Return the [X, Y] coordinate for the center point of the cell that contains the specified text.  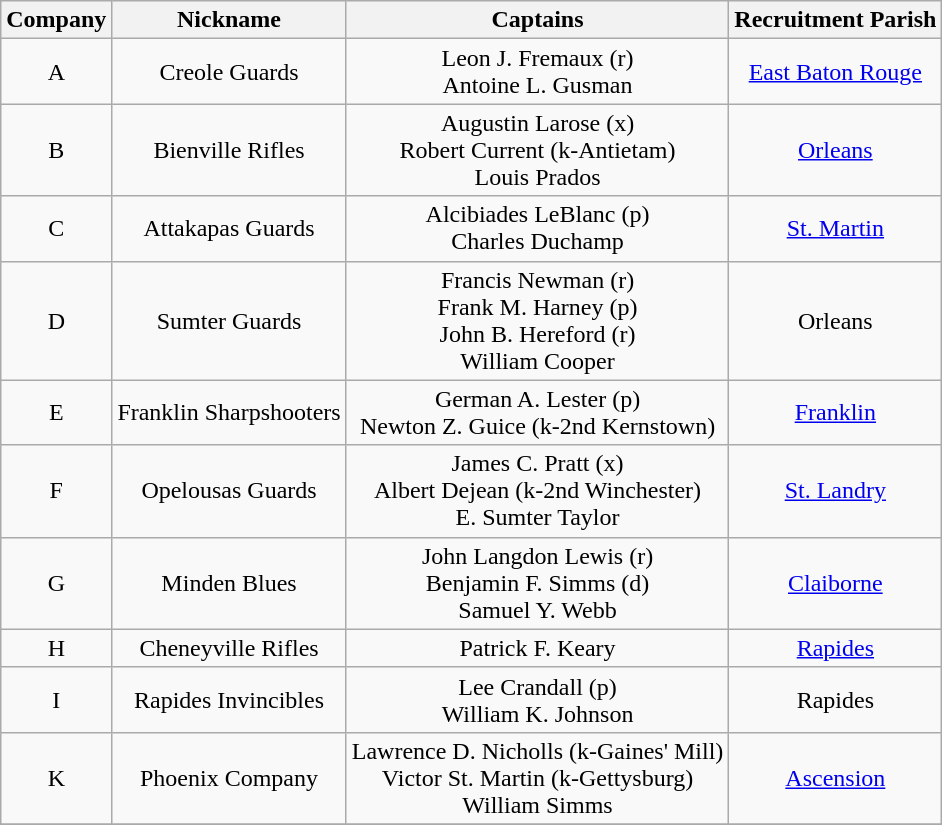
Creole Guards [229, 72]
I [56, 700]
Claiborne [836, 583]
Attakapas Guards [229, 228]
Captains [538, 20]
Francis Newman (r)Frank M. Harney (p)John B. Hereford (r)William Cooper [538, 320]
German A. Lester (p)Newton Z. Guice (k-2nd Kernstown) [538, 412]
John Langdon Lewis (r)Benjamin F. Simms (d)Samuel Y. Webb [538, 583]
St. Martin [836, 228]
Minden Blues [229, 583]
Alcibiades LeBlanc (p)Charles Duchamp [538, 228]
B [56, 150]
Phoenix Company [229, 778]
Cheneyville Rifles [229, 648]
K [56, 778]
Sumter Guards [229, 320]
East Baton Rouge [836, 72]
Lee Crandall (p) William K. Johnson [538, 700]
F [56, 491]
C [56, 228]
A [56, 72]
Nickname [229, 20]
Company [56, 20]
Augustin Larose (x)Robert Current (k-Antietam)Louis Prados [538, 150]
G [56, 583]
Leon J. Fremaux (r)Antoine L. Gusman [538, 72]
Recruitment Parish [836, 20]
Franklin Sharpshooters [229, 412]
Franklin [836, 412]
Lawrence D. Nicholls (k-Gaines' Mill)Victor St. Martin (k-Gettysburg)William Simms [538, 778]
Opelousas Guards [229, 491]
H [56, 648]
Bienville Rifles [229, 150]
Rapides Invincibles [229, 700]
James C. Pratt (x)Albert Dejean (k-2nd Winchester)E. Sumter Taylor [538, 491]
St. Landry [836, 491]
D [56, 320]
E [56, 412]
Ascension [836, 778]
Patrick F. Keary [538, 648]
